Capture the cell that displays the provided text and extract its [x, y] central coordinate. 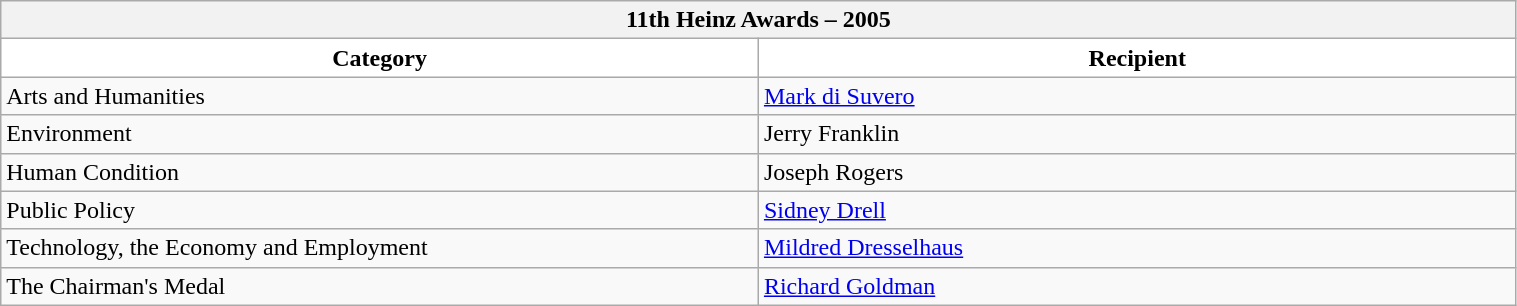
Mildred Dresselhaus [1137, 248]
Arts and Humanities [380, 96]
Public Policy [380, 210]
Recipient [1137, 58]
Jerry Franklin [1137, 134]
The Chairman's Medal [380, 286]
Sidney Drell [1137, 210]
Mark di Suvero [1137, 96]
Joseph Rogers [1137, 172]
Environment [380, 134]
Category [380, 58]
Richard Goldman [1137, 286]
11th Heinz Awards – 2005 [758, 20]
Human Condition [380, 172]
Technology, the Economy and Employment [380, 248]
